Output the (X, Y) coordinate of the center of the cell containing the given text.  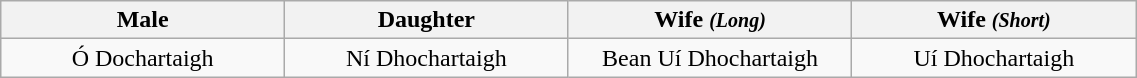
Bean Uí Dhochartaigh (710, 58)
Ó Dochartaigh (143, 58)
Uí Dhochartaigh (994, 58)
Daughter (426, 20)
Male (143, 20)
Wife (Short) (994, 20)
Wife (Long) (710, 20)
Ní Dhochartaigh (426, 58)
